Identify which cell holds the provided text, then report its (X, Y) central coordinate. 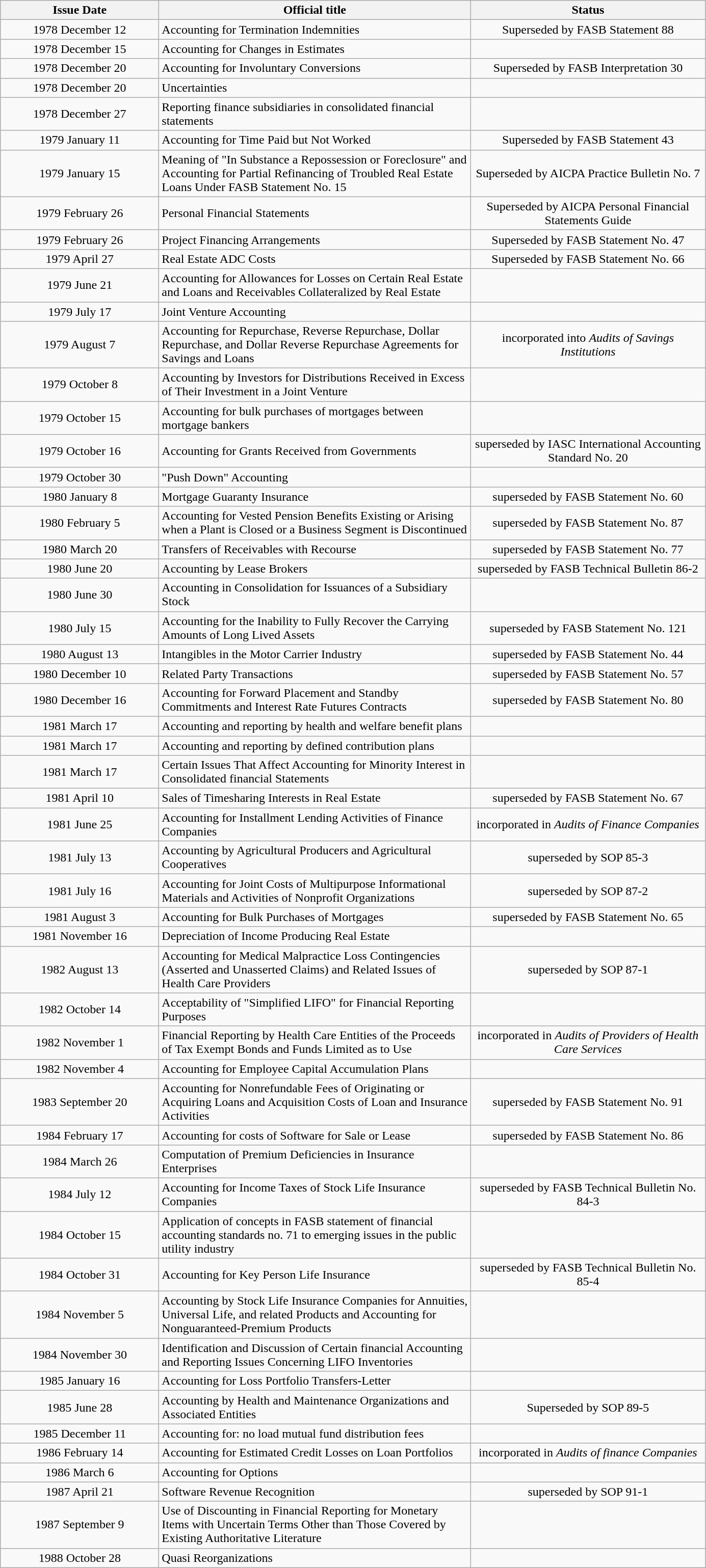
Accounting for Grants Received from Governments (315, 451)
Financial Reporting by Health Care Entities of the Proceeds of Tax Exempt Bonds and Funds Limited as to Use (315, 1042)
Superseded by FASB Statement No. 47 (588, 239)
Accounting for Termination Indemnities (315, 30)
Superseded by FASB Interpretation 30 (588, 68)
Mortgage Guaranty Insurance (315, 497)
Reporting finance subsidiaries in consolidated financial statements (315, 114)
1984 February 17 (80, 1135)
superseded by FASB Technical Bulletin No. 84-3 (588, 1194)
1979 June 21 (80, 285)
1982 August 13 (80, 969)
1979 October 16 (80, 451)
Superseded by FASB Statement No. 66 (588, 259)
Identification and Discussion of Certain financial Accounting and Reporting Issues Concerning LIFO Inventories (315, 1355)
Depreciation of Income Producing Real Estate (315, 936)
Accounting for Repurchase, Reverse Repurchase, Dollar Repurchase, and Dollar Reverse Repurchase Agreements for Savings and Loans (315, 345)
Accounting for Income Taxes of Stock Life Insurance Companies (315, 1194)
1984 October 31 (80, 1275)
Superseded by SOP 89-5 (588, 1407)
1980 March 20 (80, 549)
Superseded by FASB Statement 43 (588, 140)
Related Party Transactions (315, 673)
Accounting for Forward Placement and Standby Commitments and Interest Rate Futures Contracts (315, 700)
Accounting for Key Person Life Insurance (315, 1275)
1984 November 5 (80, 1315)
superseded by FASB Statement No. 65 (588, 917)
Accounting for the Inability to Fully Recover the Carrying Amounts of Long Lived Assets (315, 628)
superseded by FASB Statement No. 44 (588, 654)
1981 July 16 (80, 890)
1980 December 16 (80, 700)
superseded by FASB Technical Bulletin No. 85-4 (588, 1275)
Issue Date (80, 10)
superseded by SOP 87-1 (588, 969)
superseded by FASB Statement No. 80 (588, 700)
1986 February 14 (80, 1453)
Accounting for Installment Lending Activities of Finance Companies (315, 824)
Superseded by FASB Statement 88 (588, 30)
Uncertainties (315, 88)
Computation of Premium Deficiencies in Insurance Enterprises (315, 1161)
Accounting by Stock Life Insurance Companies for Annuities, Universal Life, and related Products and Accounting for Nonguaranteed-Premium Products (315, 1315)
incorporated in Audits of Finance Companies (588, 824)
Accounting for costs of Software for Sale or Lease (315, 1135)
incorporated in Audits of Providers of Health Care Services (588, 1042)
1987 September 9 (80, 1525)
Accounting for Medical Malpractice Loss Contingencies (Asserted and Unasserted Claims) and Related Issues of Health Care Providers (315, 969)
1978 December 12 (80, 30)
1985 December 11 (80, 1434)
Quasi Reorganizations (315, 1558)
superseded by FASB Statement No. 91 (588, 1102)
1984 July 12 (80, 1194)
1987 April 21 (80, 1492)
Transfers of Receivables with Recourse (315, 549)
1981 April 10 (80, 798)
1979 January 15 (80, 173)
1988 October 28 (80, 1558)
1982 November 1 (80, 1042)
1979 April 27 (80, 259)
superseded by FASB Statement No. 67 (588, 798)
Accounting for bulk purchases of mortgages between mortgage bankers (315, 418)
1979 July 17 (80, 311)
1980 February 5 (80, 523)
Status (588, 10)
superseded by SOP 87-2 (588, 890)
1985 January 16 (80, 1381)
1981 November 16 (80, 936)
1980 January 8 (80, 497)
Accounting by Lease Brokers (315, 569)
superseded by FASB Technical Bulletin 86-2 (588, 569)
Joint Venture Accounting (315, 311)
1985 June 28 (80, 1407)
Accounting for Bulk Purchases of Mortgages (315, 917)
1979 October 15 (80, 418)
superseded by FASB Statement No. 121 (588, 628)
incorporated into Audits of Savings Institutions (588, 345)
Accounting for Loss Portfolio Transfers-Letter (315, 1381)
1984 October 15 (80, 1235)
1983 September 20 (80, 1102)
Accounting for Involuntary Conversions (315, 68)
1981 July 13 (80, 858)
1984 March 26 (80, 1161)
1979 October 30 (80, 477)
Accounting and reporting by defined contribution plans (315, 745)
superseded by FASB Statement No. 60 (588, 497)
Accounting for Estimated Credit Losses on Loan Portfolios (315, 1453)
Accounting by Investors for Distributions Received in Excess of Their Investment in a Joint Venture (315, 385)
Accounting and reporting by health and welfare benefit plans (315, 726)
Superseded by AICPA Practice Bulletin No. 7 (588, 173)
1980 July 15 (80, 628)
1978 December 15 (80, 49)
Acceptability of "Simplified LIFO" for Financial Reporting Purposes (315, 1010)
Intangibles in the Motor Carrier Industry (315, 654)
1980 December 10 (80, 673)
Accounting for Employee Capital Accumulation Plans (315, 1069)
Accounting for: no load mutual fund distribution fees (315, 1434)
superseded by FASB Statement No. 86 (588, 1135)
Accounting for Nonrefundable Fees of Originating or Acquiring Loans and Acquisition Costs of Loan and Insurance Activities (315, 1102)
Superseded by AICPA Personal Financial Statements Guide (588, 213)
Accounting for Changes in Estimates (315, 49)
1980 June 30 (80, 595)
1979 January 11 (80, 140)
superseded by FASB Statement No. 87 (588, 523)
superseded by SOP 85-3 (588, 858)
1981 August 3 (80, 917)
1979 October 8 (80, 385)
1986 March 6 (80, 1472)
1978 December 27 (80, 114)
1981 June 25 (80, 824)
1982 October 14 (80, 1010)
superseded by FASB Statement No. 77 (588, 549)
1984 November 30 (80, 1355)
Personal Financial Statements (315, 213)
superseded by FASB Statement No. 57 (588, 673)
1979 August 7 (80, 345)
Accounting in Consolidation for Issuances of a Subsidiary Stock (315, 595)
Accounting by Health and Maintenance Organizations and Associated Entities (315, 1407)
Accounting for Joint Costs of Multipurpose Informational Materials and Activities of Nonprofit Organizations (315, 890)
1982 November 4 (80, 1069)
Use of Discounting in Financial Reporting for Monetary Items with Uncertain Terms Other than Those Covered by Existing Authoritative Literature (315, 1525)
Accounting for Options (315, 1472)
superseded by SOP 91-1 (588, 1492)
superseded by IASC International Accounting Standard No. 20 (588, 451)
Accounting by Agricultural Producers and Agricultural Cooperatives (315, 858)
incorporated in Audits of finance Companies (588, 1453)
Accounting for Allowances for Losses on Certain Real Estate and Loans and Receivables Collateralized by Real Estate (315, 285)
1980 June 20 (80, 569)
Accounting for Time Paid but Not Worked (315, 140)
1980 August 13 (80, 654)
Accounting for Vested Pension Benefits Existing or Arising when a Plant is Closed or a Business Segment is Discontinued (315, 523)
Project Financing Arrangements (315, 239)
Real Estate ADC Costs (315, 259)
Sales of Timesharing Interests in Real Estate (315, 798)
Software Revenue Recognition (315, 1492)
Certain Issues That Affect Accounting for Minority Interest in Consolidated financial Statements (315, 772)
Official title (315, 10)
Application of concepts in FASB statement of financial accounting standards no. 71 to emerging issues in the public utility industry (315, 1235)
"Push Down" Accounting (315, 477)
